Pinpoint the cell where the given text exists, returning its (x, y) midpoint coordinate. 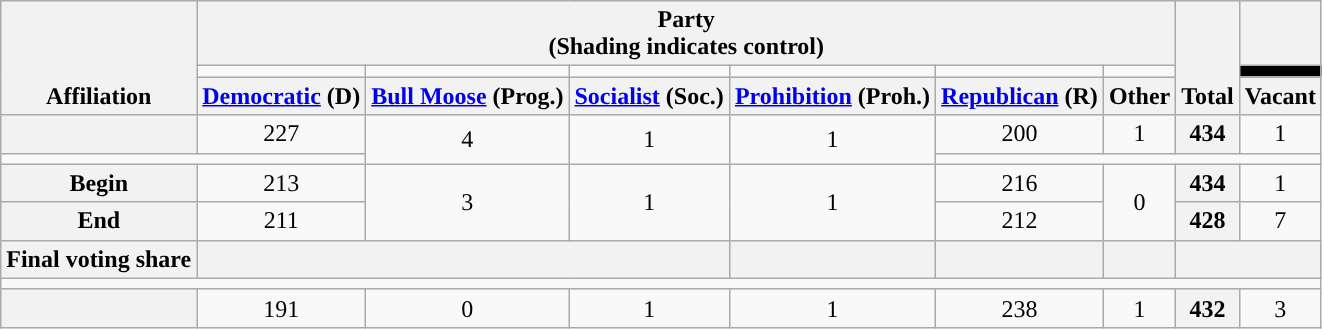
4 (468, 140)
Socialist (Soc.) (649, 96)
428 (1208, 221)
216 (1020, 183)
Other (1139, 96)
Republican (R) (1020, 96)
200 (1020, 134)
Prohibition (Proh.) (832, 96)
Vacant (1280, 96)
432 (1208, 308)
Party (Shading indicates control) (686, 34)
End (99, 221)
Democratic (D) (282, 96)
238 (1020, 308)
227 (282, 134)
7 (1280, 221)
191 (282, 308)
212 (1020, 221)
Begin (99, 183)
211 (282, 221)
Final voting share (99, 259)
213 (282, 183)
Bull Moose (Prog.) (468, 96)
Affiliation (99, 58)
Total (1208, 58)
